Provide the (X, Y) coordinate of the cell's center where the given text is located.  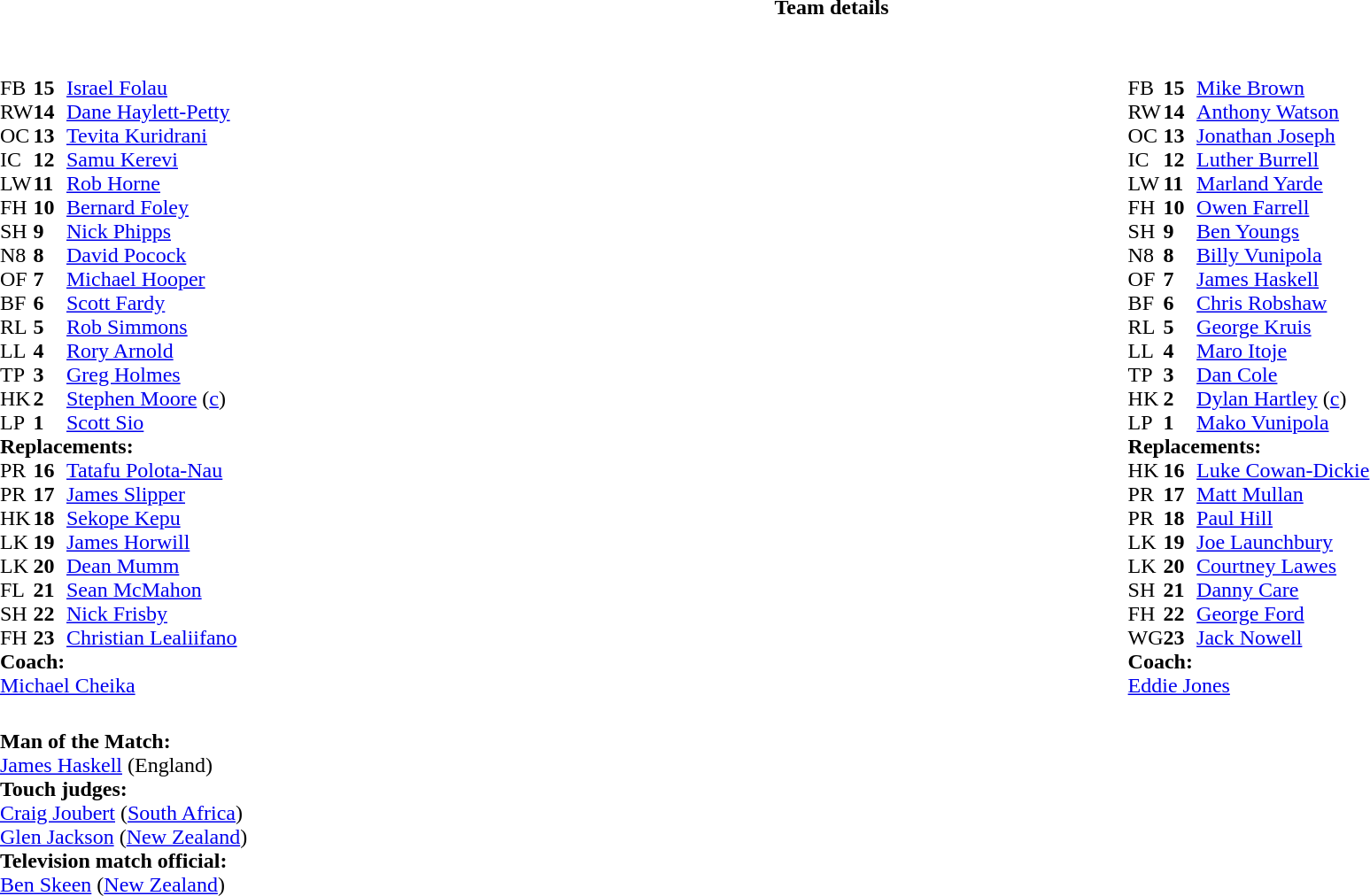
Rory Arnold (152, 351)
Danny Care (1282, 590)
Dan Cole (1282, 375)
Stephen Moore (c) (152, 398)
Dean Mumm (152, 567)
Joe Launchbury (1282, 542)
Sekope Kepu (152, 519)
Samu Kerevi (152, 159)
Scott Sio (152, 423)
Greg Holmes (152, 375)
Chris Robshaw (1282, 303)
Jonathan Joseph (1282, 136)
Marland Yarde (1282, 184)
Mako Vunipola (1282, 423)
Nick Phipps (152, 232)
Billy Vunipola (1282, 255)
David Pocock (152, 255)
Bernard Foley (152, 207)
Michael Hooper (152, 280)
Tatafu Polota-Nau (152, 471)
James Haskell (1282, 280)
Dane Haylett-Petty (152, 112)
Courtney Lawes (1282, 567)
Jack Nowell (1282, 637)
Eddie Jones (1249, 685)
Maro Itoje (1282, 351)
Dylan Hartley (c) (1282, 398)
WG (1146, 637)
FL (17, 590)
James Horwill (152, 542)
Rob Horne (152, 184)
James Slipper (152, 494)
Paul Hill (1282, 519)
George Ford (1282, 614)
Luke Cowan-Dickie (1282, 471)
Luther Burrell (1282, 159)
Michael Cheika (119, 685)
Scott Fardy (152, 303)
Sean McMahon (152, 590)
Christian Lealiifano (152, 637)
Mike Brown (1282, 89)
Rob Simmons (152, 328)
Anthony Watson (1282, 112)
Israel Folau (152, 89)
Matt Mullan (1282, 494)
George Kruis (1282, 328)
Tevita Kuridrani (152, 136)
Owen Farrell (1282, 207)
Nick Frisby (152, 614)
Ben Youngs (1282, 232)
